Identify which cell holds the provided text, then report its [X, Y] central coordinate. 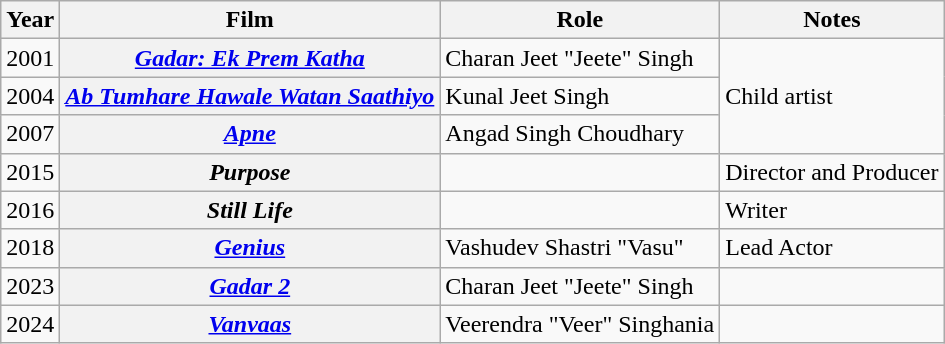
2024 [30, 324]
Genius [250, 248]
Kunal Jeet Singh [580, 96]
2004 [30, 96]
2016 [30, 210]
Child artist [832, 96]
Film [250, 20]
2001 [30, 58]
Vashudev Shastri "Vasu" [580, 248]
Gadar 2 [250, 286]
Notes [832, 20]
Director and Producer [832, 172]
Veerendra "Veer" Singhania [580, 324]
Year [30, 20]
Still Life [250, 210]
2023 [30, 286]
Writer [832, 210]
2007 [30, 134]
Gadar: Ek Prem Katha [250, 58]
Ab Tumhare Hawale Watan Saathiyo [250, 96]
Vanvaas [250, 324]
2015 [30, 172]
Lead Actor [832, 248]
Purpose [250, 172]
Role [580, 20]
Apne [250, 134]
2018 [30, 248]
Angad Singh Choudhary [580, 134]
